For the text-containing cell, return its midpoint in (x, y) coordinate format. 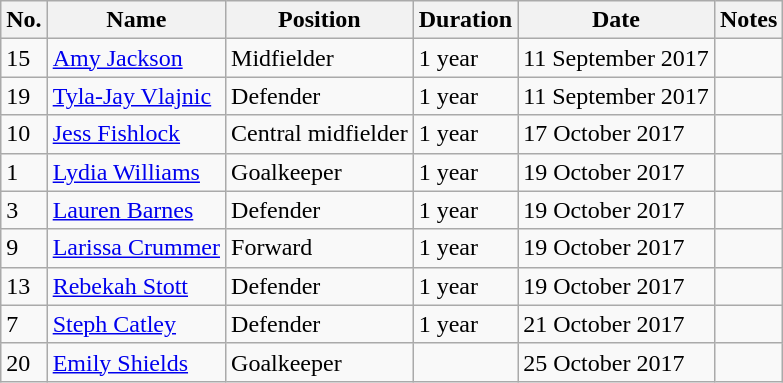
Forward (320, 248)
Amy Jackson (136, 58)
Tyla-Jay Vlajnic (136, 96)
Date (616, 20)
7 (24, 324)
10 (24, 134)
9 (24, 248)
Rebekah Stott (136, 286)
20 (24, 362)
Duration (465, 20)
Central midfielder (320, 134)
Lydia Williams (136, 172)
Steph Catley (136, 324)
Notes (748, 20)
15 (24, 58)
No. (24, 20)
Name (136, 20)
Jess Fishlock (136, 134)
25 October 2017 (616, 362)
Lauren Barnes (136, 210)
3 (24, 210)
1 (24, 172)
Larissa Crummer (136, 248)
Midfielder (320, 58)
Emily Shields (136, 362)
Position (320, 20)
19 (24, 96)
13 (24, 286)
21 October 2017 (616, 324)
17 October 2017 (616, 134)
